Identify which cell holds the provided text, then report its [x, y] central coordinate. 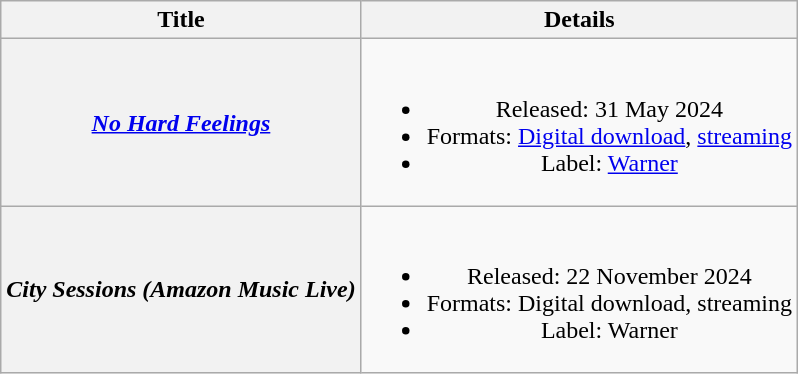
Details [579, 20]
Title [181, 20]
City Sessions (Amazon Music Live) [181, 290]
Released: 22 November 2024Formats: Digital download, streamingLabel: Warner [579, 290]
No Hard Feelings [181, 122]
Released: 31 May 2024Formats: Digital download, streamingLabel: Warner [579, 122]
